Capture the cell that displays the provided text and extract its [X, Y] central coordinate. 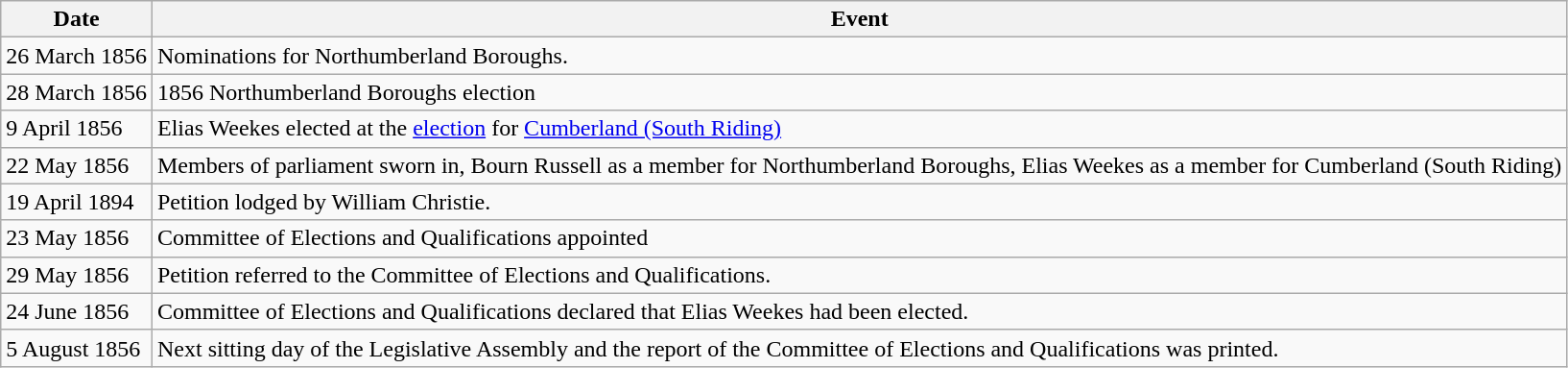
Elias Weekes elected at the election for Cumberland (South Riding) [859, 129]
Committee of Elections and Qualifications appointed [859, 238]
Petition lodged by William Christie. [859, 202]
Members of parliament sworn in, Bourn Russell as a member for Northumberland Boroughs, Elias Weekes as a member for Cumberland (South Riding) [859, 165]
29 May 1856 [77, 275]
1856 Northumberland Boroughs election [859, 92]
19 April 1894 [77, 202]
23 May 1856 [77, 238]
Event [859, 19]
5 August 1856 [77, 348]
Committee of Elections and Qualifications declared that Elias Weekes had been elected. [859, 311]
9 April 1856 [77, 129]
Nominations for Northumberland Boroughs. [859, 56]
Date [77, 19]
24 June 1856 [77, 311]
22 May 1856 [77, 165]
26 March 1856 [77, 56]
Next sitting day of the Legislative Assembly and the report of the Committee of Elections and Qualifications was printed. [859, 348]
Petition referred to the Committee of Elections and Qualifications. [859, 275]
28 March 1856 [77, 92]
